For the text-containing cell, return its midpoint in [X, Y] coordinate format. 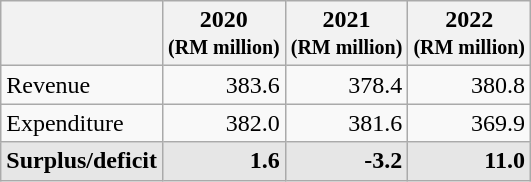
2021(RM million) [346, 34]
381.6 [346, 123]
2020(RM million) [224, 34]
382.0 [224, 123]
11.0 [470, 161]
369.9 [470, 123]
Surplus/deficit [82, 161]
Revenue [82, 85]
1.6 [224, 161]
378.4 [346, 85]
2022(RM million) [470, 34]
383.6 [224, 85]
Expenditure [82, 123]
380.8 [470, 85]
-3.2 [346, 161]
